For the text-containing cell, return its midpoint in [X, Y] coordinate format. 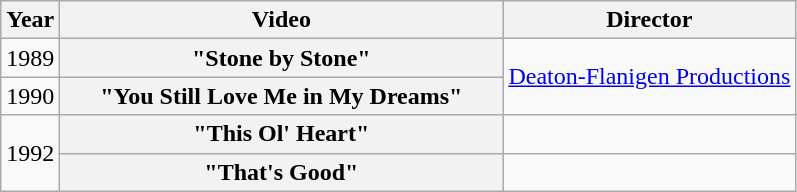
1989 [30, 58]
1992 [30, 153]
"That's Good" [282, 172]
"Stone by Stone" [282, 58]
"This Ol' Heart" [282, 134]
Director [650, 20]
Deaton-Flanigen Productions [650, 77]
1990 [30, 96]
Year [30, 20]
Video [282, 20]
"You Still Love Me in My Dreams" [282, 96]
